For the text-containing cell, return its midpoint in (X, Y) coordinate format. 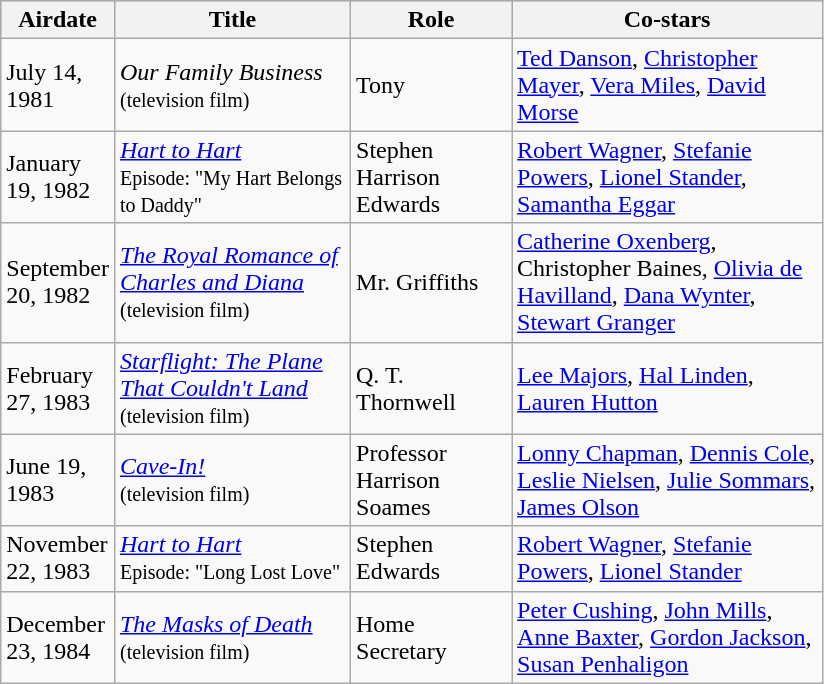
February 27, 1983 (58, 388)
Hart to Hart Episode: "Long Lost Love" (232, 558)
Lee Majors, Hal Linden, Lauren Hutton (668, 388)
Airdate (58, 20)
September 20, 1982 (58, 282)
The Masks of Death(television film) (232, 637)
Tony (432, 85)
June 19, 1983 (58, 480)
The Royal Romance of Charles and Diana(television film) (232, 282)
Role (432, 20)
Stephen Edwards (432, 558)
Ted Danson, Christopher Mayer, Vera Miles, David Morse (668, 85)
Professor Harrison Soames (432, 480)
Hart to Hart Episode: "My Hart Belongs to Daddy" (232, 177)
Our Family Business (television film) (232, 85)
Robert Wagner, Stefanie Powers, Lionel Stander (668, 558)
January 19, 1982 (58, 177)
Robert Wagner, Stefanie Powers, Lionel Stander, Samantha Eggar (668, 177)
Co-stars (668, 20)
July 14, 1981 (58, 85)
Peter Cushing, John Mills, Anne Baxter, Gordon Jackson, Susan Penhaligon (668, 637)
Home Secretary (432, 637)
Lonny Chapman, Dennis Cole, Leslie Nielsen, Julie Sommars, James Olson (668, 480)
Catherine Oxenberg, Christopher Baines, Olivia de Havilland, Dana Wynter, Stewart Granger (668, 282)
Cave-In! (television film) (232, 480)
Stephen Harrison Edwards (432, 177)
December 23, 1984 (58, 637)
Starflight: The Plane That Couldn't Land(television film) (232, 388)
Q. T. Thornwell (432, 388)
Mr. Griffiths (432, 282)
Title (232, 20)
November 22, 1983 (58, 558)
